Identify which cell holds the provided text, then report its [X, Y] central coordinate. 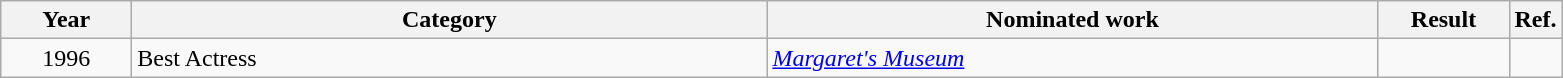
Category [450, 20]
Margaret's Museum [1072, 58]
Ref. [1536, 20]
1996 [66, 58]
Year [66, 20]
Best Actress [450, 58]
Nominated work [1072, 20]
Result [1444, 20]
